Locate the cell with the specified text and output its [X, Y] center coordinate. 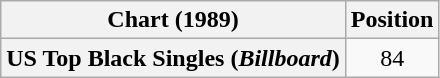
Chart (1989) [174, 20]
US Top Black Singles (Billboard) [174, 58]
84 [392, 58]
Position [392, 20]
